Determine the (X, Y) coordinate at the center of the cell enclosing the given text.  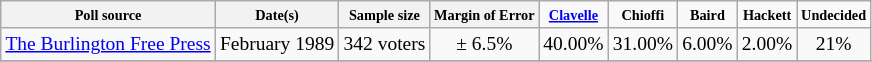
40.00% (574, 44)
± 6.5% (484, 44)
Hackett (767, 14)
Date(s) (277, 14)
2.00% (767, 44)
Sample size (384, 14)
Baird (708, 14)
Undecided (834, 14)
The Burlington Free Press (108, 44)
31.00% (642, 44)
Poll source (108, 14)
Clavelle (574, 14)
Margin of Error (484, 14)
Chioffi (642, 14)
February 1989 (277, 44)
342 voters (384, 44)
6.00% (708, 44)
21% (834, 44)
